Determine the (X, Y) coordinate at the center of the cell enclosing the given text.  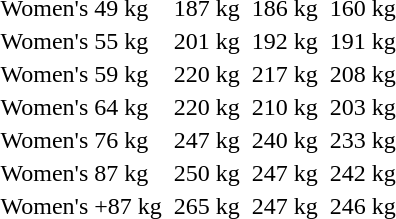
210 kg (284, 107)
217 kg (284, 74)
201 kg (206, 41)
250 kg (206, 173)
192 kg (284, 41)
240 kg (284, 140)
